Find where the given text appears and provide that cell's center as (x, y) coordinate. 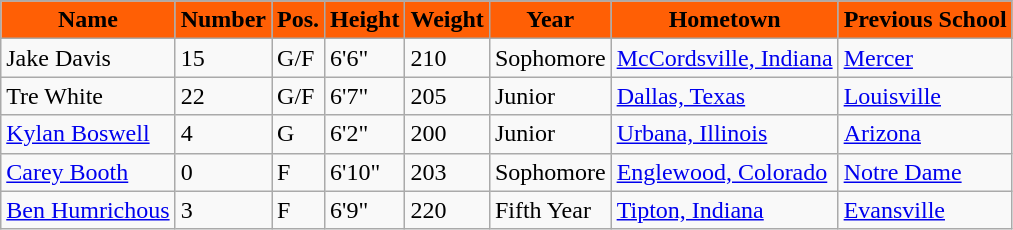
Urbana, Illinois (724, 134)
Tre White (88, 96)
Englewood, Colorado (724, 172)
Kylan Boswell (88, 134)
Fifth Year (550, 210)
Pos. (298, 20)
6'2" (365, 134)
203 (447, 172)
Ben Humrichous (88, 210)
Height (365, 20)
Notre Dame (925, 172)
Carey Booth (88, 172)
McCordsville, Indiana (724, 58)
4 (223, 134)
Name (88, 20)
22 (223, 96)
Arizona (925, 134)
6'9" (365, 210)
200 (447, 134)
Number (223, 20)
15 (223, 58)
Mercer (925, 58)
6'7" (365, 96)
Previous School (925, 20)
220 (447, 210)
6'6" (365, 58)
G (298, 134)
205 (447, 96)
Weight (447, 20)
Hometown (724, 20)
Louisville (925, 96)
Tipton, Indiana (724, 210)
Dallas, Texas (724, 96)
Jake Davis (88, 58)
Evansville (925, 210)
210 (447, 58)
3 (223, 210)
6'10" (365, 172)
Year (550, 20)
0 (223, 172)
